Search for the cell housing the specified text and yield its (X, Y) center coordinate. 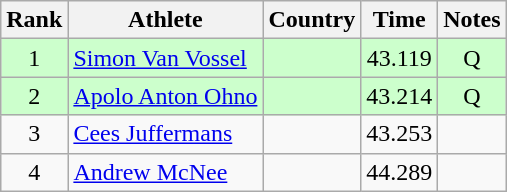
2 (34, 96)
Andrew McNee (166, 172)
Apolo Anton Ohno (166, 96)
Rank (34, 20)
43.119 (400, 58)
Cees Juffermans (166, 134)
Notes (472, 20)
3 (34, 134)
Athlete (166, 20)
1 (34, 58)
Time (400, 20)
43.253 (400, 134)
Country (312, 20)
Simon Van Vossel (166, 58)
44.289 (400, 172)
4 (34, 172)
43.214 (400, 96)
